Pinpoint the cell where the given text exists, returning its [x, y] midpoint coordinate. 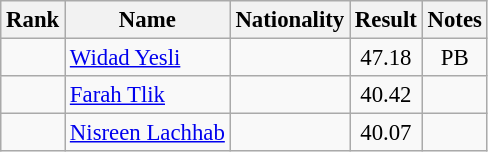
40.07 [386, 133]
Nisreen Lachhab [148, 133]
Widad Yesli [148, 58]
Result [386, 20]
47.18 [386, 58]
Farah Tlik [148, 95]
40.42 [386, 95]
Rank [33, 20]
Notes [454, 20]
PB [454, 58]
Nationality [290, 20]
Name [148, 20]
